Pinpoint the cell where the given text exists, returning its [x, y] midpoint coordinate. 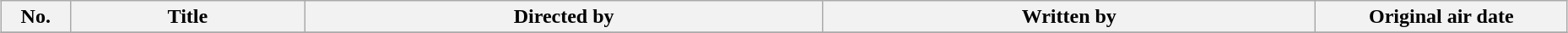
Title [187, 17]
Directed by [564, 17]
Written by [1068, 17]
Original air date [1441, 17]
No. [35, 17]
